Find where the given text appears and provide that cell's center as (X, Y) coordinate. 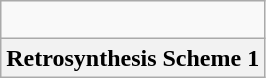
Retrosynthesis Scheme 1 (133, 58)
